Scan for the cell matching the given text and deliver its [X, Y] coordinate at center. 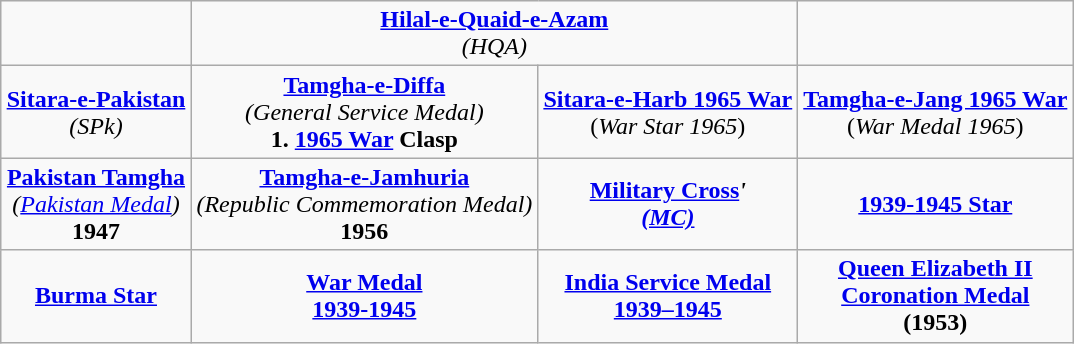
Hilal-e-Quaid-e-Azam(HQA) [494, 34]
War Medal1939-1945 [364, 296]
Tamgha-e-Jang 1965 War(War Medal 1965) [936, 112]
Queen Elizabeth IICoronation Medal(1953) [936, 296]
Pakistan Tamgha(Pakistan Medal)1947 [96, 204]
Sitara-e-Harb 1965 War(War Star 1965) [668, 112]
Burma Star [96, 296]
Tamgha-e-Diffa(General Service Medal)1. 1965 War Clasp [364, 112]
1939-1945 Star [936, 204]
Military Cross'(MC) [668, 204]
India Service Medal1939–1945 [668, 296]
Tamgha-e-Jamhuria(Republic Commemoration Medal)1956 [364, 204]
Sitara-e-Pakistan(SPk) [96, 112]
